Identify which cell holds the provided text, then report its (X, Y) central coordinate. 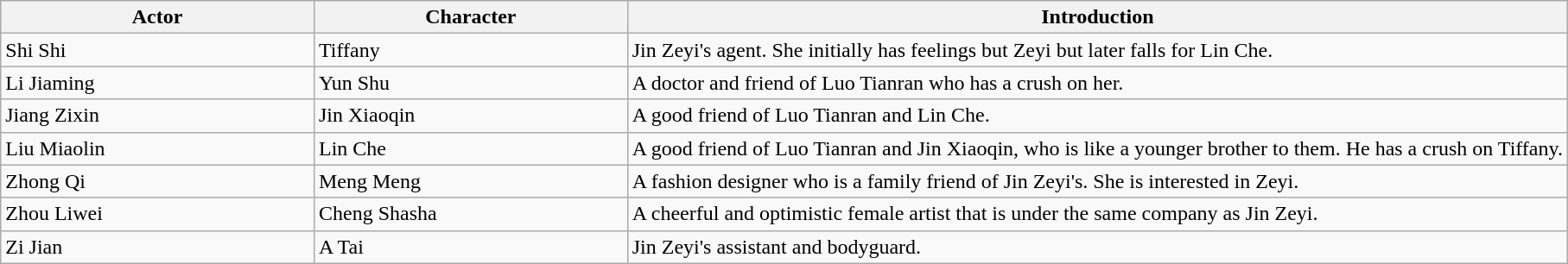
Liu Miaolin (157, 148)
A good friend of Luo Tianran and Lin Che. (1097, 116)
Yun Shu (470, 83)
Li Jiaming (157, 83)
Lin Che (470, 148)
Meng Meng (470, 181)
A doctor and friend of Luo Tianran who has a crush on her. (1097, 83)
Cheng Shasha (470, 214)
Tiffany (470, 50)
Jiang Zixin (157, 116)
A Tai (470, 247)
Jin Xiaoqin (470, 116)
Shi Shi (157, 50)
A fashion designer who is a family friend of Jin Zeyi's. She is interested in Zeyi. (1097, 181)
A cheerful and optimistic female artist that is under the same company as Jin Zeyi. (1097, 214)
Zi Jian (157, 247)
Zhou Liwei (157, 214)
Actor (157, 17)
Jin Zeyi's agent. She initially has feelings but Zeyi but later falls for Lin Che. (1097, 50)
Zhong Qi (157, 181)
Character (470, 17)
A good friend of Luo Tianran and Jin Xiaoqin, who is like a younger brother to them. He has a crush on Tiffany. (1097, 148)
Introduction (1097, 17)
Jin Zeyi's assistant and bodyguard. (1097, 247)
